Identify which cell holds the provided text, then report its (x, y) central coordinate. 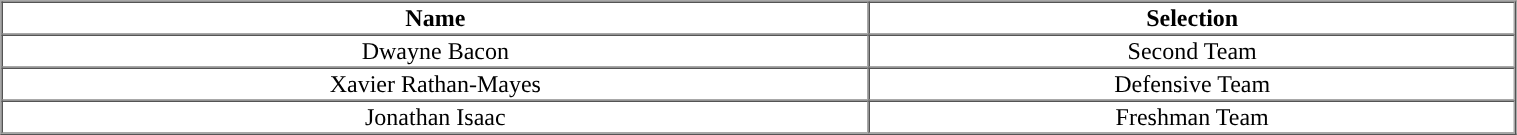
Jonathan Isaac (436, 116)
Second Team (1192, 50)
Defensive Team (1192, 84)
Selection (1192, 18)
Freshman Team (1192, 116)
Dwayne Bacon (436, 50)
Xavier Rathan-Mayes (436, 84)
Name (436, 18)
